Search for the cell housing the specified text and yield its (X, Y) center coordinate. 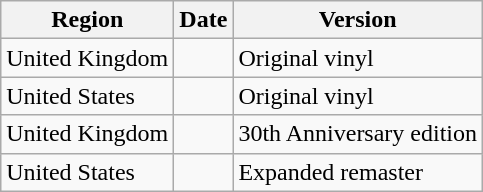
Region (88, 20)
Date (204, 20)
30th Anniversary edition (358, 134)
Version (358, 20)
Expanded remaster (358, 172)
